Pinpoint the cell where the given text exists, returning its [X, Y] midpoint coordinate. 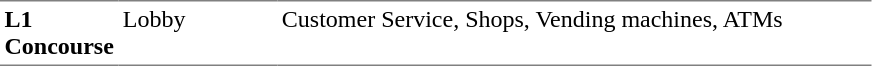
Lobby [198, 33]
L1Concourse [59, 33]
Customer Service, Shops, Vending machines, ATMs [574, 33]
